Return [x, y] of the center of cell containing provided text 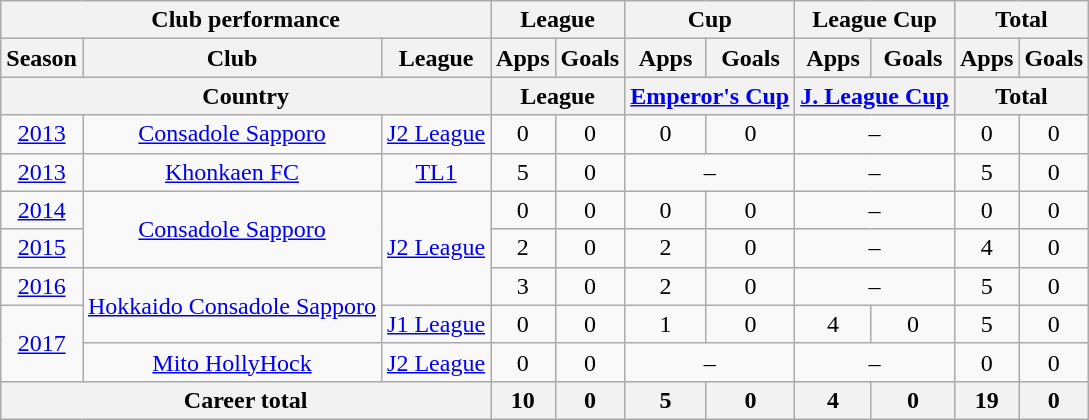
2014 [42, 210]
Season [42, 58]
Hokkaido Consadole Sapporo [232, 305]
Country [246, 96]
Khonkaen FC [232, 172]
1 [666, 324]
Cup [710, 20]
19 [986, 400]
10 [523, 400]
Mito HollyHock [232, 362]
Club [232, 58]
League Cup [875, 20]
J1 League [436, 324]
2017 [42, 343]
Emperor's Cup [710, 96]
TL1 [436, 172]
3 [523, 286]
Career total [246, 400]
J. League Cup [875, 96]
2015 [42, 248]
2016 [42, 286]
Club performance [246, 20]
